Find where the given text appears and provide that cell's center as (X, Y) coordinate. 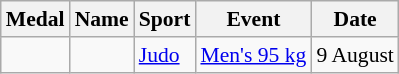
9 August (354, 55)
Medal (36, 19)
Sport (165, 19)
Event (253, 19)
Date (354, 19)
Name (102, 19)
Men's 95 kg (253, 55)
Judo (165, 55)
